Capture the cell that displays the provided text and extract its (X, Y) central coordinate. 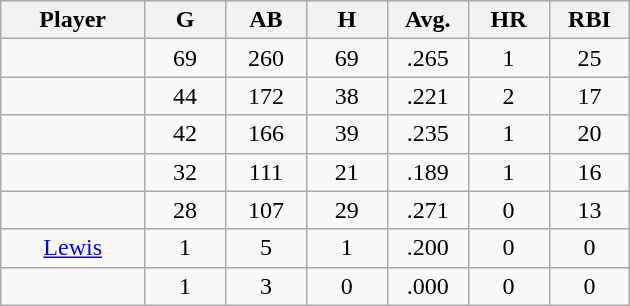
Avg. (428, 20)
.271 (428, 210)
.189 (428, 172)
3 (266, 286)
107 (266, 210)
.265 (428, 58)
13 (590, 210)
42 (186, 134)
AB (266, 20)
17 (590, 96)
166 (266, 134)
20 (590, 134)
21 (346, 172)
2 (508, 96)
29 (346, 210)
.000 (428, 286)
Player (73, 20)
HR (508, 20)
G (186, 20)
44 (186, 96)
111 (266, 172)
Lewis (73, 248)
28 (186, 210)
.235 (428, 134)
172 (266, 96)
H (346, 20)
39 (346, 134)
.200 (428, 248)
260 (266, 58)
16 (590, 172)
38 (346, 96)
.221 (428, 96)
32 (186, 172)
5 (266, 248)
RBI (590, 20)
25 (590, 58)
